Determine the (X, Y) coordinate at the center of the cell enclosing the given text.  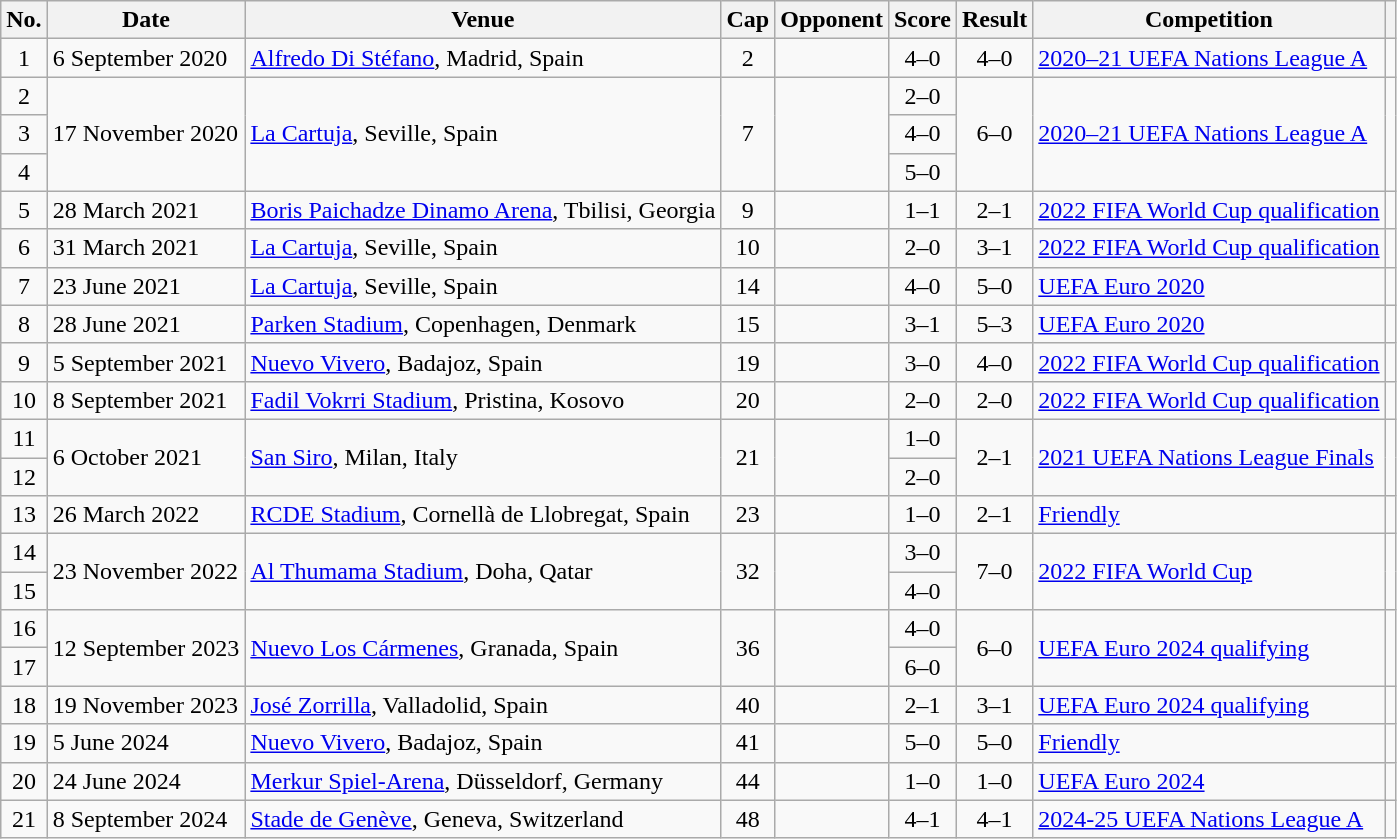
4 (24, 172)
Merkur Spiel-Arena, Düsseldorf, Germany (483, 781)
Opponent (832, 20)
UEFA Euro 2024 (1209, 781)
6 (24, 248)
Venue (483, 20)
Stade de Genève, Geneva, Switzerland (483, 819)
5–3 (994, 324)
San Siro, Milan, Italy (483, 457)
17 November 2020 (146, 134)
3 (24, 134)
16 (24, 629)
José Zorrilla, Valladolid, Spain (483, 705)
Date (146, 20)
36 (748, 648)
48 (748, 819)
23 June 2021 (146, 286)
26 March 2022 (146, 515)
Fadil Vokrri Stadium, Pristina, Kosovo (483, 400)
Cap (748, 20)
28 March 2021 (146, 210)
5 (24, 210)
5 September 2021 (146, 362)
12 September 2023 (146, 648)
1 (24, 58)
2024-25 UEFA Nations League A (1209, 819)
Score (922, 20)
Boris Paichadze Dinamo Arena, Tbilisi, Georgia (483, 210)
44 (748, 781)
24 June 2024 (146, 781)
Result (994, 20)
13 (24, 515)
Alfredo Di Stéfano, Madrid, Spain (483, 58)
17 (24, 667)
7–0 (994, 572)
8 September 2024 (146, 819)
23 (748, 515)
5 June 2024 (146, 743)
Competition (1209, 20)
40 (748, 705)
Nuevo Los Cármenes, Granada, Spain (483, 648)
2022 FIFA World Cup (1209, 572)
8 September 2021 (146, 400)
11 (24, 438)
RCDE Stadium, Cornellà de Llobregat, Spain (483, 515)
23 November 2022 (146, 572)
Parken Stadium, Copenhagen, Denmark (483, 324)
18 (24, 705)
1–1 (922, 210)
12 (24, 477)
6 September 2020 (146, 58)
No. (24, 20)
41 (748, 743)
2021 UEFA Nations League Finals (1209, 457)
6 October 2021 (146, 457)
28 June 2021 (146, 324)
8 (24, 324)
31 March 2021 (146, 248)
32 (748, 572)
Al Thumama Stadium, Doha, Qatar (483, 572)
19 November 2023 (146, 705)
